Output the [X, Y] coordinate of the center of the cell containing the given text.  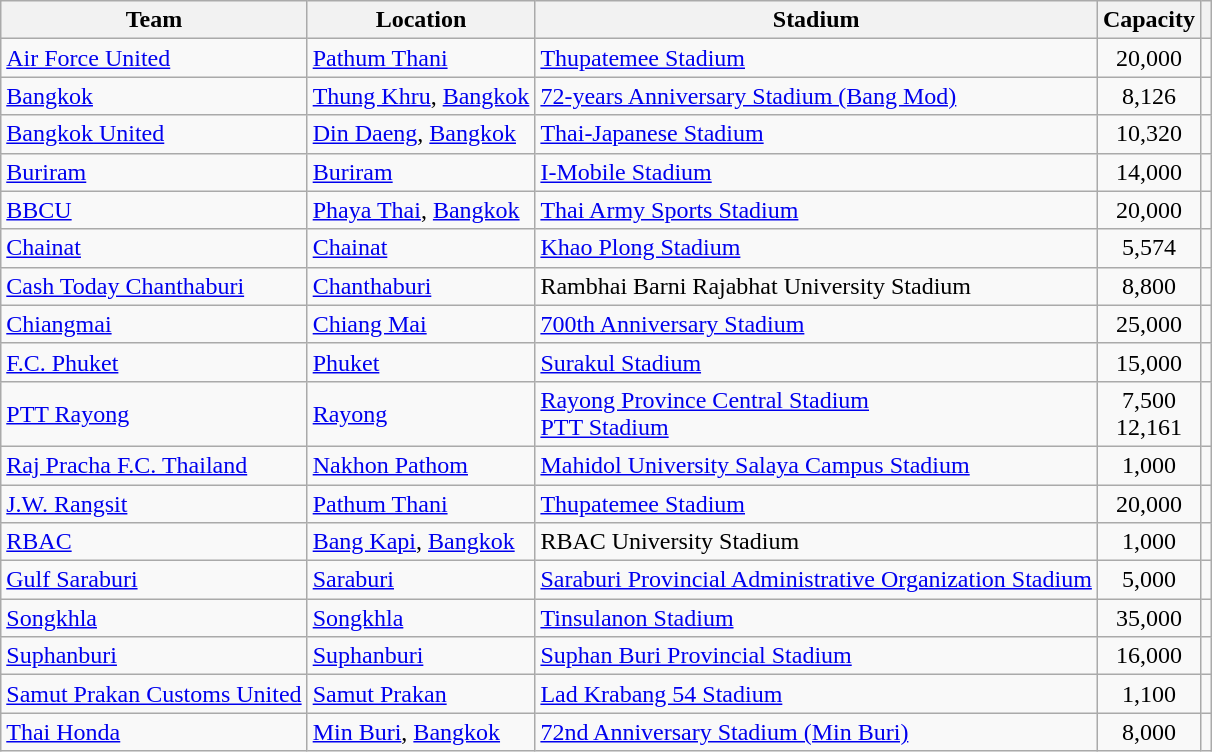
5,574 [1148, 248]
Chiangmai [154, 324]
Cash Today Chanthaburi [154, 286]
Din Daeng, Bangkok [421, 134]
15,000 [1148, 362]
5,000 [1148, 580]
700th Anniversary Stadium [816, 324]
Min Buri, Bangkok [421, 732]
Thung Khru, Bangkok [421, 96]
Thai-Japanese Stadium [816, 134]
Nakhon Pathom [421, 465]
Rayong Province Central StadiumPTT Stadium [816, 414]
Bang Kapi, Bangkok [421, 542]
Mahidol University Salaya Campus Stadium [816, 465]
Khao Plong Stadium [816, 248]
8,000 [1148, 732]
16,000 [1148, 656]
72-years Anniversary Stadium (Bang Mod) [816, 96]
Stadium [816, 20]
1,100 [1148, 694]
8,800 [1148, 286]
Saraburi Provincial Administrative Organization Stadium [816, 580]
I-Mobile Stadium [816, 172]
35,000 [1148, 618]
10,320 [1148, 134]
Phuket [421, 362]
Chanthaburi [421, 286]
7,50012,161 [1148, 414]
Capacity [1148, 20]
BBCU [154, 210]
Surakul Stadium [816, 362]
Saraburi [421, 580]
PTT Rayong [154, 414]
Thai Honda [154, 732]
Suphan Buri Provincial Stadium [816, 656]
14,000 [1148, 172]
Samut Prakan [421, 694]
72nd Anniversary Stadium (Min Buri) [816, 732]
Tinsulanon Stadium [816, 618]
F.C. Phuket [154, 362]
Thai Army Sports Stadium [816, 210]
Bangkok United [154, 134]
25,000 [1148, 324]
Air Force United [154, 58]
Lad Krabang 54 Stadium [816, 694]
Phaya Thai, Bangkok [421, 210]
Rayong [421, 414]
J.W. Rangsit [154, 503]
Raj Pracha F.C. Thailand [154, 465]
Rambhai Barni Rajabhat University Stadium [816, 286]
Gulf Saraburi [154, 580]
RBAC [154, 542]
Location [421, 20]
Team [154, 20]
RBAC University Stadium [816, 542]
Chiang Mai [421, 324]
Samut Prakan Customs United [154, 694]
8,126 [1148, 96]
Bangkok [154, 96]
